Provide the [X, Y] coordinate of the cell's center where the given text is located.  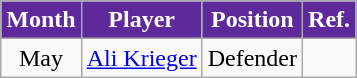
Defender [252, 58]
Position [252, 20]
May [41, 58]
Ref. [330, 20]
Player [142, 20]
Ali Krieger [142, 58]
Month [41, 20]
